Determine the [x, y] coordinate at the center of the cell enclosing the given text.  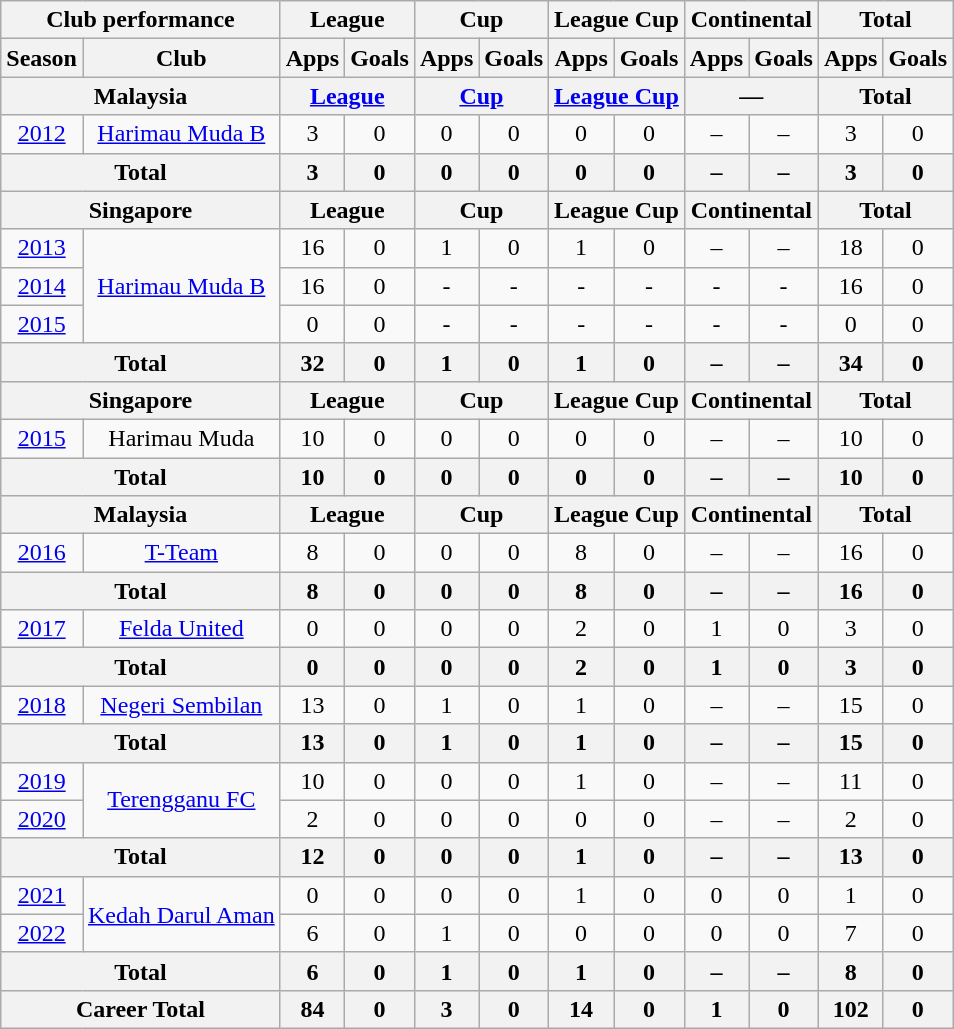
14 [582, 1009]
2016 [42, 553]
2014 [42, 286]
2022 [42, 933]
2012 [42, 134]
Negeri Sembilan [181, 705]
102 [850, 1009]
Career Total [140, 1009]
2017 [42, 629]
84 [312, 1009]
— [751, 96]
2019 [42, 781]
Season [42, 58]
Club [181, 58]
Harimau Muda [181, 438]
2020 [42, 819]
34 [850, 362]
18 [850, 248]
T-Team [181, 553]
Kedah Darul Aman [181, 914]
Terengganu FC [181, 800]
Felda United [181, 629]
12 [312, 857]
Club performance [140, 20]
32 [312, 362]
11 [850, 781]
2013 [42, 248]
2021 [42, 895]
7 [850, 933]
2018 [42, 705]
